For the text-containing cell, return its midpoint in [x, y] coordinate format. 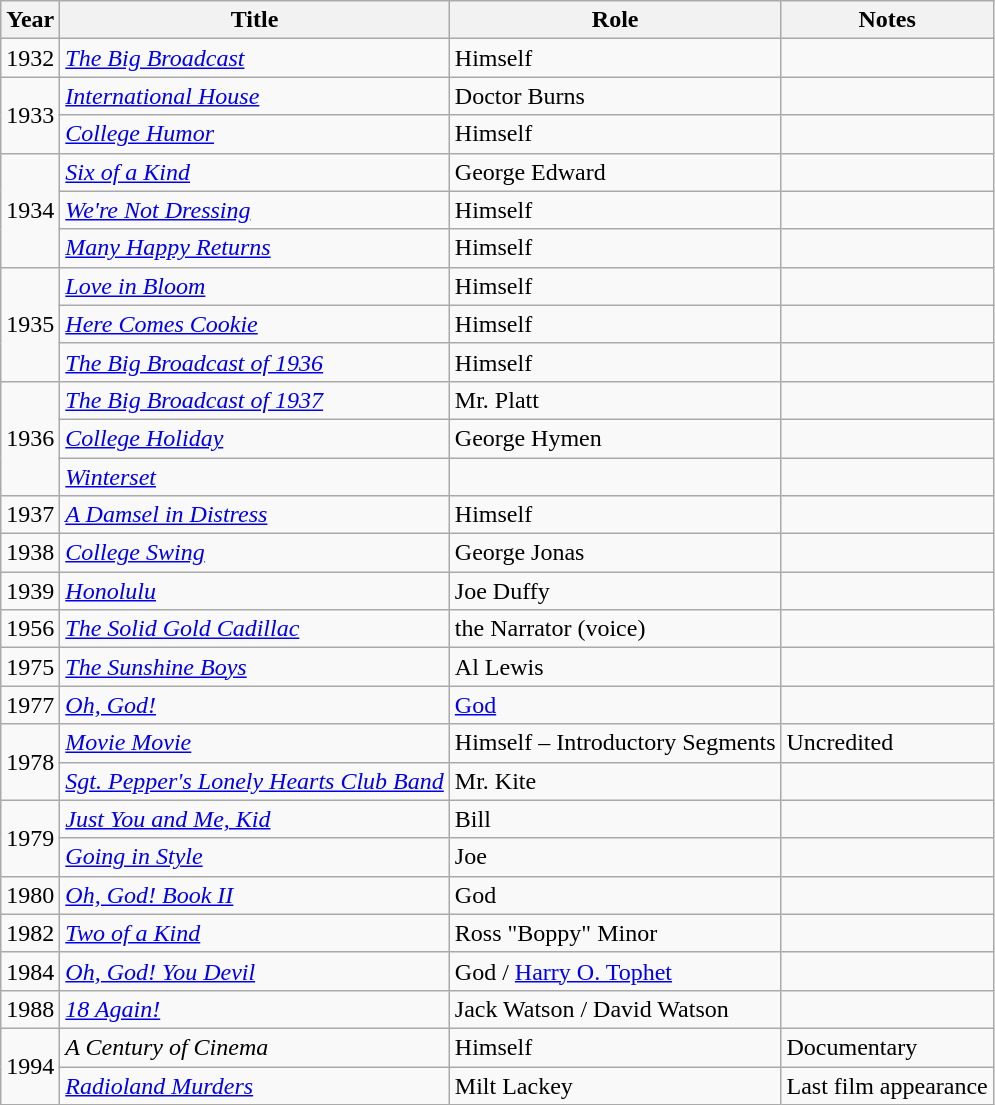
Notes [887, 20]
Winterset [255, 477]
Year [30, 20]
George Jonas [615, 553]
Milt Lackey [615, 1085]
Documentary [887, 1047]
The Sunshine Boys [255, 667]
Oh, God! [255, 705]
Doctor Burns [615, 96]
Oh, God! You Devil [255, 971]
God / Harry O. Tophet [615, 971]
Honolulu [255, 591]
College Humor [255, 134]
Bill [615, 819]
1956 [30, 629]
1937 [30, 515]
Title [255, 20]
1936 [30, 438]
Himself – Introductory Segments [615, 743]
Role [615, 20]
18 Again! [255, 1009]
The Big Broadcast of 1936 [255, 362]
1932 [30, 58]
Love in Bloom [255, 286]
Movie Movie [255, 743]
Here Comes Cookie [255, 324]
Oh, God! Book II [255, 895]
George Hymen [615, 438]
Joe Duffy [615, 591]
Six of a Kind [255, 172]
1933 [30, 115]
The Solid Gold Cadillac [255, 629]
Many Happy Returns [255, 248]
Mr. Kite [615, 781]
1982 [30, 933]
The Big Broadcast of 1937 [255, 400]
Ross "Boppy" Minor [615, 933]
1979 [30, 838]
1980 [30, 895]
A Century of Cinema [255, 1047]
Last film appearance [887, 1085]
1977 [30, 705]
A Damsel in Distress [255, 515]
1938 [30, 553]
Mr. Platt [615, 400]
Going in Style [255, 857]
International House [255, 96]
1978 [30, 762]
Uncredited [887, 743]
1934 [30, 210]
Al Lewis [615, 667]
College Swing [255, 553]
College Holiday [255, 438]
Just You and Me, Kid [255, 819]
1939 [30, 591]
1935 [30, 324]
Radioland Murders [255, 1085]
1975 [30, 667]
1984 [30, 971]
We're Not Dressing [255, 210]
Sgt. Pepper's Lonely Hearts Club Band [255, 781]
George Edward [615, 172]
Two of a Kind [255, 933]
The Big Broadcast [255, 58]
the Narrator (voice) [615, 629]
Jack Watson / David Watson [615, 1009]
1994 [30, 1066]
1988 [30, 1009]
Joe [615, 857]
